Return (X, Y) of the center of cell containing provided text 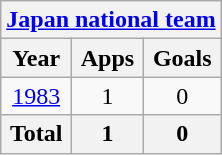
1983 (36, 96)
Year (36, 58)
Goals (182, 58)
Japan national team (111, 20)
Total (36, 134)
Apps (108, 58)
